Extract the [x, y] coordinate from the center of the cell holding the provided text.  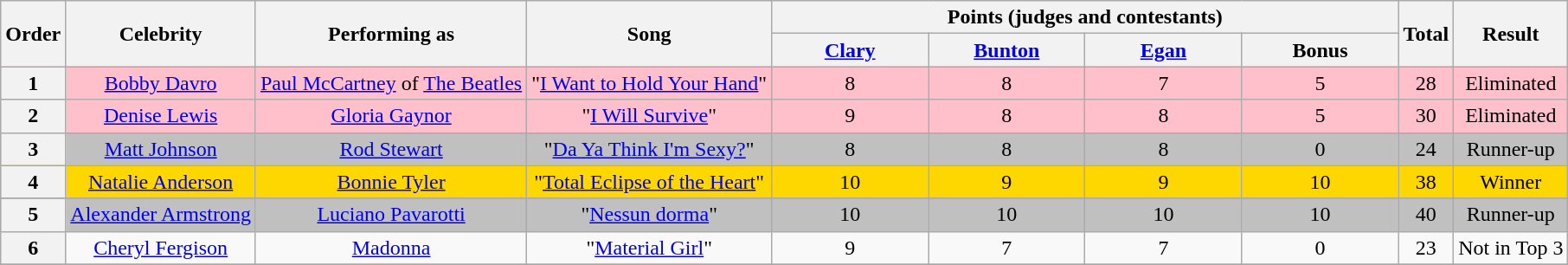
Bonus [1321, 50]
"Da Ya Think I'm Sexy?" [649, 149]
3 [33, 149]
Matt Johnson [161, 149]
23 [1426, 248]
Order [33, 34]
2 [33, 116]
Alexander Armstrong [161, 215]
Rod Stewart [391, 149]
Gloria Gaynor [391, 116]
Total [1426, 34]
Performing as [391, 34]
Bobby Davro [161, 83]
30 [1426, 116]
Not in Top 3 [1511, 248]
Luciano Pavarotti [391, 215]
38 [1426, 182]
Egan [1163, 50]
"Material Girl" [649, 248]
28 [1426, 83]
"I Will Survive" [649, 116]
1 [33, 83]
Song [649, 34]
Cheryl Fergison [161, 248]
6 [33, 248]
"I Want to Hold Your Hand" [649, 83]
Winner [1511, 182]
Bunton [1007, 50]
24 [1426, 149]
Paul McCartney of The Beatles [391, 83]
Denise Lewis [161, 116]
Natalie Anderson [161, 182]
Points (judges and contestants) [1085, 17]
Bonnie Tyler [391, 182]
"Nessun dorma" [649, 215]
40 [1426, 215]
Madonna [391, 248]
Celebrity [161, 34]
4 [33, 182]
Result [1511, 34]
"Total Eclipse of the Heart" [649, 182]
Clary [850, 50]
